From the cell containing the given text, extract its center point as (x, y) coordinate. 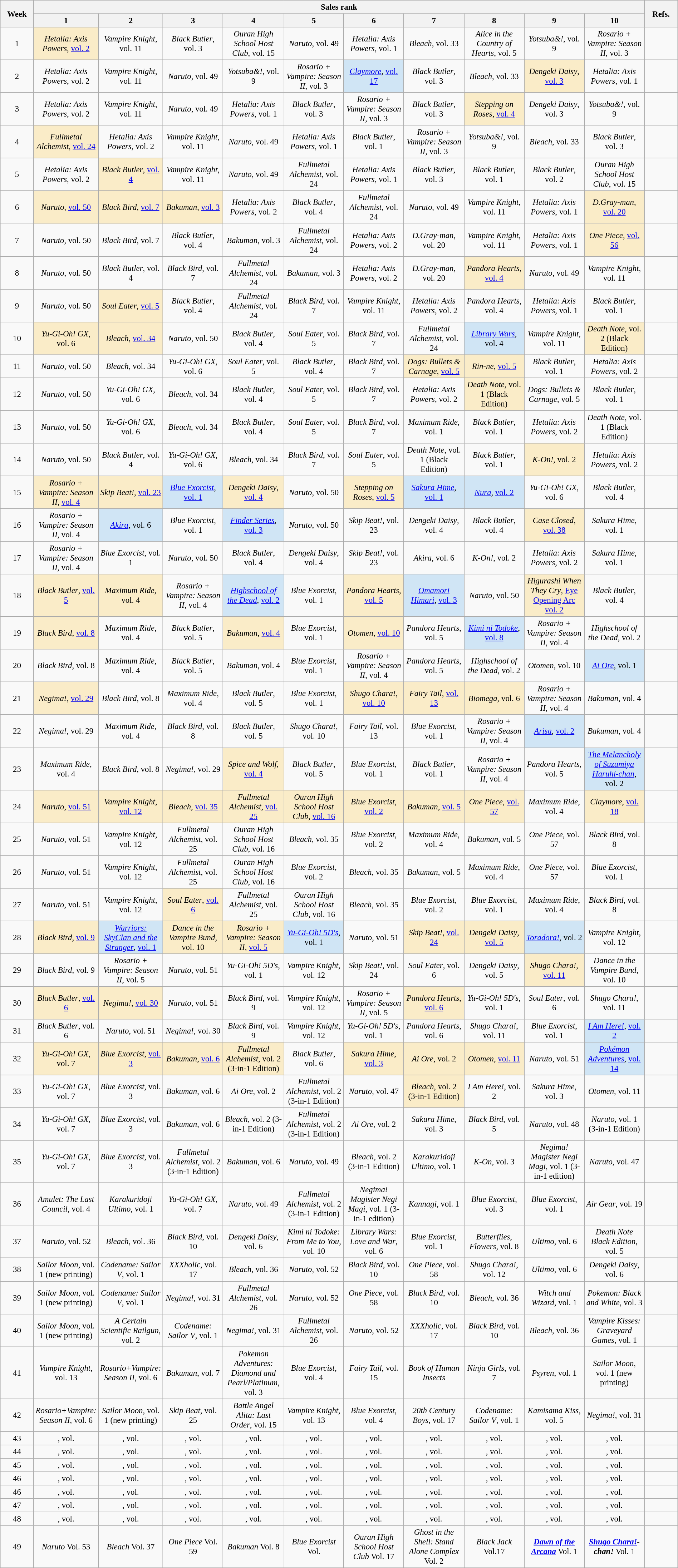
12 (17, 394)
Toradora!, vol. 2 (554, 937)
39 (17, 1298)
Week (17, 14)
Vampire Kisses: Graveyard Games, vol. 1 (614, 1330)
33 (17, 1091)
23 (17, 769)
32 (17, 1059)
Claymore, vol. 17 (374, 77)
Naruto Vol. 53 (66, 1547)
Battle Angel Alita: Last Order, vol. 15 (254, 1415)
25 (17, 839)
Bakuman Vol. 8 (254, 1547)
Fairy Tail, vol. 15 (374, 1373)
14 (17, 460)
Death Note Black Edition, vol. 5 (614, 1242)
Butterflies, Flowers, vol. 8 (494, 1242)
19 (17, 633)
Blue Exorcist Vol. (314, 1547)
Book of Human Insects (434, 1373)
Ouran High School Host Club Vol. 17 (374, 1547)
47 (17, 1505)
Library Wars, vol. 4 (494, 338)
Nura, vol. 2 (494, 492)
Naruto, vol. 1 (3-in-1 Edition) (614, 1124)
Pokemon: Black and White, vol. 3 (614, 1298)
Black Jack Vol.17 (494, 1547)
Rin-ne, vol. 5 (494, 366)
Ai Ore, vol. 1 (614, 666)
Skip Beat, vol. 25 (193, 1415)
37 (17, 1242)
31 (17, 1031)
28 (17, 937)
Ghost in the Shell: Stand Alone Complex Vol. 2 (434, 1547)
20 (17, 666)
36 (17, 1204)
Amulet: The Last Council, vol. 4 (66, 1204)
20th Century Boys, vol. 17 (434, 1415)
Sales rank (339, 7)
Bakuman, vol. 7 (193, 1373)
44 (17, 1452)
22 (17, 731)
16 (17, 525)
Refs. (661, 14)
Kimi ni Todoke, vol. 8 (494, 633)
Pokemon Adventures: Diamond and Pearl/Platinum, vol. 3 (254, 1373)
A Certain Scientific Railgun, vol. 2 (131, 1330)
Bleach Vol. 37 (131, 1547)
13 (17, 427)
Psyren, vol. 1 (554, 1373)
11 (17, 366)
26 (17, 872)
Biomega, vol. 6 (494, 699)
Kamisama Kiss, vol. 5 (554, 1415)
Pokémon Adventures, vol. 14 (614, 1059)
Dawn of the Arcana Vol. 1 (554, 1547)
Black Butler, vol. 2 (554, 174)
42 (17, 1415)
29 (17, 970)
Black Bird, vol. 5 (494, 1124)
Witch and Wizard, vol. 1 (554, 1298)
Library Wars: Love and War, vol. 6 (374, 1242)
27 (17, 905)
Alice in the Country of Hearts, vol. 5 (494, 44)
Ninja Girls, vol. 7 (494, 1373)
48 (17, 1519)
18 (17, 596)
Higurashi When They Cry, Eye Opening Arc vol. 2 (554, 596)
Warriors: SkyClan and the Stranger, vol. 1 (131, 937)
15 (17, 492)
Kannagi, vol. 1 (434, 1204)
The Melancholy of Suzumiya Haruhi-chan, vol. 2 (614, 769)
Stepping on Roses, vol. 5 (374, 492)
Death Note, vol. 2 (Black Edition) (614, 338)
K-On, vol. 3 (494, 1162)
41 (17, 1373)
40 (17, 1330)
17 (17, 558)
Naruto, vol. 48 (554, 1124)
Finder Series, vol. 3 (254, 525)
Spice and Wolf, vol. 4 (254, 769)
49 (17, 1547)
30 (17, 1003)
Arisa, vol. 2 (554, 731)
Kimi ni Todoke: From Me to You, vol. 10 (314, 1242)
35 (17, 1162)
Air Gear, vol. 19 (614, 1204)
43 (17, 1438)
One Piece, vol. 56 (614, 240)
24 (17, 807)
Claymore, vol. 18 (614, 807)
38 (17, 1270)
45 (17, 1465)
Shugo Chara!-chan! Vol. 1 (614, 1547)
Case Closed, vol. 38 (554, 525)
34 (17, 1124)
Maximum Ride, vol. 1 (434, 427)
21 (17, 699)
One Piece Vol. 59 (193, 1547)
Shugo Chara!, vol. 12 (494, 1270)
Stepping on Roses, vol. 4 (494, 109)
Omamori Himari, vol. 3 (434, 596)
